From the cell containing the given text, extract its center point as [x, y] coordinate. 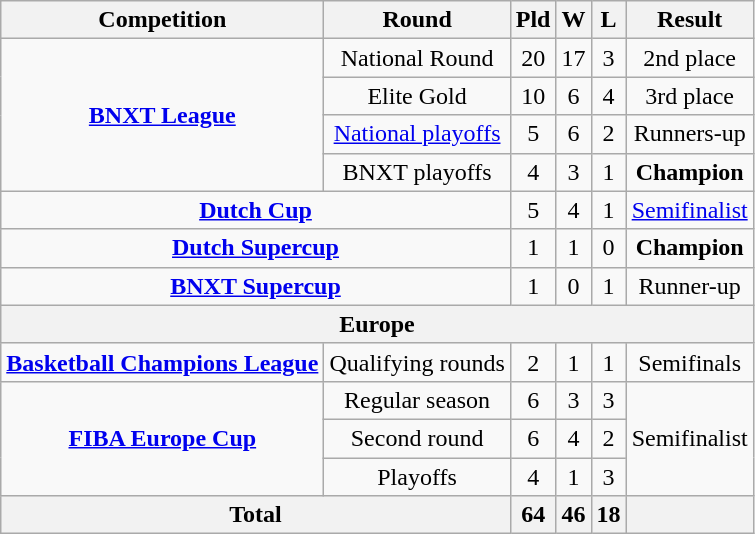
18 [608, 515]
3rd place [690, 96]
Runner-up [690, 286]
Competition [162, 20]
National Round [417, 58]
Elite Gold [417, 96]
Runners-up [690, 134]
BNXT playoffs [417, 172]
Playoffs [417, 477]
20 [533, 58]
Dutch Cup [256, 210]
FIBA Europe Cup [162, 438]
Round [417, 20]
L [608, 20]
Europe [377, 324]
2nd place [690, 58]
BNXT League [162, 115]
Second round [417, 438]
Semifinals [690, 362]
National playoffs [417, 134]
Total [256, 515]
10 [533, 96]
64 [533, 515]
Dutch Supercup [256, 248]
W [574, 20]
Qualifying rounds [417, 362]
17 [574, 58]
Result [690, 20]
Regular season [417, 400]
Basketball Champions League [162, 362]
BNXT Supercup [256, 286]
Pld [533, 20]
46 [574, 515]
